Locate the cell with the specified text and output its (x, y) center coordinate. 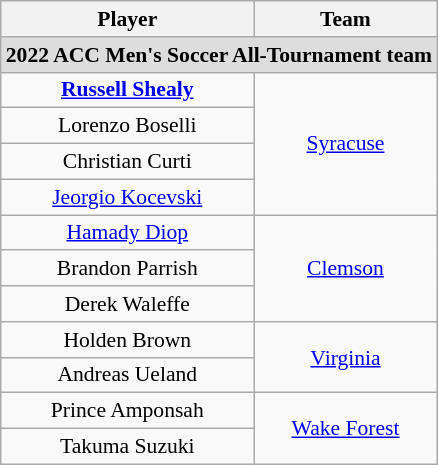
Prince Amponsah (128, 411)
Russell Shealy (128, 90)
Holden Brown (128, 340)
Team (346, 19)
Lorenzo Boselli (128, 126)
Jeorgio Kocevski (128, 197)
Virginia (346, 358)
Syracuse (346, 143)
Clemson (346, 268)
Andreas Ueland (128, 375)
2022 ACC Men's Soccer All-Tournament team (219, 55)
Player (128, 19)
Brandon Parrish (128, 269)
Christian Curti (128, 162)
Takuma Suzuki (128, 447)
Hamady Diop (128, 233)
Derek Waleffe (128, 304)
Wake Forest (346, 428)
